Output the [x, y] coordinate of the center of the cell containing the given text.  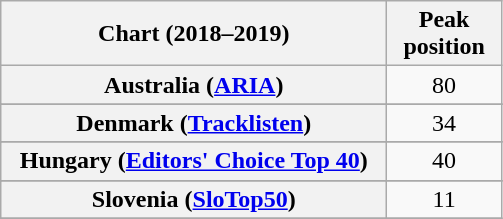
34 [444, 123]
Hungary (Editors' Choice Top 40) [194, 161]
80 [444, 85]
Denmark (Tracklisten) [194, 123]
Chart (2018–2019) [194, 34]
Slovenia (SloTop50) [194, 199]
11 [444, 199]
Australia (ARIA) [194, 85]
Peakposition [444, 34]
40 [444, 161]
